Determine the [X, Y] coordinate at the center of the cell enclosing the given text.  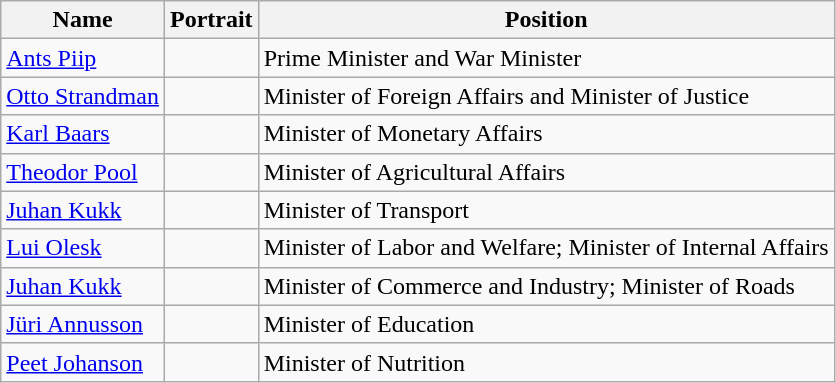
Minister of Foreign Affairs and Minister of Justice [546, 96]
Minister of Agricultural Affairs [546, 172]
Peet Johanson [83, 362]
Lui Olesk [83, 248]
Karl Baars [83, 134]
Minister of Monetary Affairs [546, 134]
Prime Minister and War Minister [546, 58]
Minister of Transport [546, 210]
Portrait [211, 20]
Ants Piip [83, 58]
Minister of Labor and Welfare; Minister of Internal Affairs [546, 248]
Theodor Pool [83, 172]
Jüri Annusson [83, 324]
Minister of Education [546, 324]
Otto Strandman [83, 96]
Position [546, 20]
Name [83, 20]
Minister of Nutrition [546, 362]
Minister of Commerce and Industry; Minister of Roads [546, 286]
